Return (X, Y) of the center of cell containing provided text 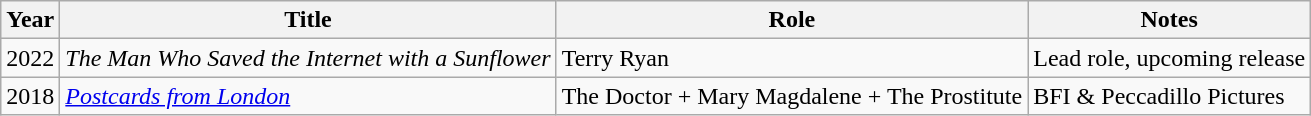
Terry Ryan (792, 58)
Lead role, upcoming release (1170, 58)
Postcards from London (308, 96)
2022 (30, 58)
Title (308, 20)
Notes (1170, 20)
BFI & Peccadillo Pictures (1170, 96)
The Doctor + Mary Magdalene + The Prostitute (792, 96)
Role (792, 20)
Year (30, 20)
2018 (30, 96)
The Man Who Saved the Internet with a Sunflower (308, 58)
